Identify which cell holds the provided text, then report its [X, Y] central coordinate. 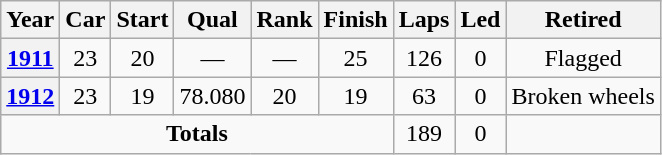
Laps [424, 20]
189 [424, 134]
Rank [284, 20]
1911 [30, 58]
Car [86, 20]
Retired [583, 20]
Broken wheels [583, 96]
25 [356, 58]
Start [142, 20]
126 [424, 58]
63 [424, 96]
Led [480, 20]
Flagged [583, 58]
Year [30, 20]
Totals [197, 134]
Qual [212, 20]
1912 [30, 96]
78.080 [212, 96]
Finish [356, 20]
